Identify which cell holds the provided text, then report its [X, Y] central coordinate. 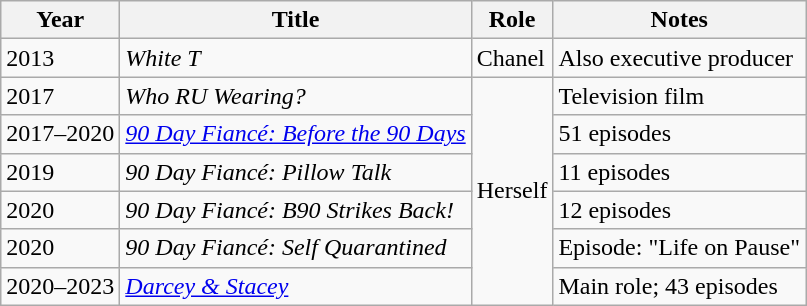
11 episodes [680, 172]
Herself [512, 191]
Role [512, 20]
2019 [60, 172]
Television film [680, 96]
90 Day Fiancé: Pillow Talk [296, 172]
2017–2020 [60, 134]
Chanel [512, 58]
Episode: "Life on Pause" [680, 248]
90 Day Fiancé: B90 Strikes Back! [296, 210]
90 Day Fiancé: Before the 90 Days [296, 134]
Who RU Wearing? [296, 96]
White T [296, 58]
51 episodes [680, 134]
12 episodes [680, 210]
Year [60, 20]
2013 [60, 58]
Main role; 43 episodes [680, 286]
2020–2023 [60, 286]
Also executive producer [680, 58]
2017 [60, 96]
Title [296, 20]
Darcey & Stacey [296, 286]
90 Day Fiancé: Self Quarantined [296, 248]
Notes [680, 20]
